Scan for the cell matching the given text and deliver its [x, y] coordinate at center. 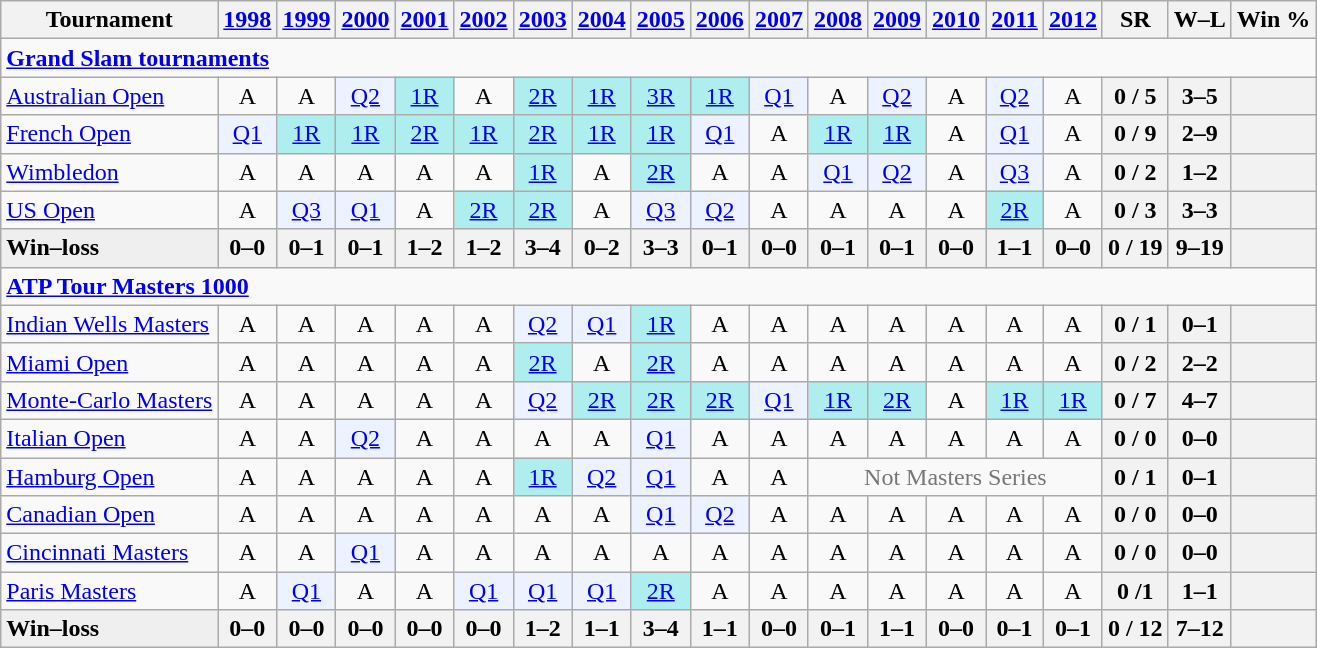
9–19 [1200, 248]
W–L [1200, 20]
Monte-Carlo Masters [110, 400]
Indian Wells Masters [110, 324]
Tournament [110, 20]
0 / 5 [1135, 96]
Cincinnati Masters [110, 553]
US Open [110, 210]
2006 [720, 20]
3–5 [1200, 96]
7–12 [1200, 629]
3R [660, 96]
2008 [838, 20]
0–2 [602, 248]
2–9 [1200, 134]
2001 [424, 20]
Australian Open [110, 96]
0 / 3 [1135, 210]
Wimbledon [110, 172]
Canadian Open [110, 515]
2004 [602, 20]
Miami Open [110, 362]
2–2 [1200, 362]
0 / 12 [1135, 629]
French Open [110, 134]
2000 [366, 20]
Not Masters Series [955, 477]
0 / 19 [1135, 248]
ATP Tour Masters 1000 [658, 286]
Paris Masters [110, 591]
Italian Open [110, 438]
2007 [778, 20]
1998 [248, 20]
0 / 7 [1135, 400]
Grand Slam tournaments [658, 58]
2003 [542, 20]
0 / 9 [1135, 134]
0 /1 [1135, 591]
Hamburg Open [110, 477]
4–7 [1200, 400]
2012 [1072, 20]
2010 [956, 20]
SR [1135, 20]
2011 [1015, 20]
1999 [306, 20]
2002 [484, 20]
2005 [660, 20]
Win % [1274, 20]
2009 [896, 20]
